Extract the (X, Y) coordinate from the center of the cell holding the provided text.  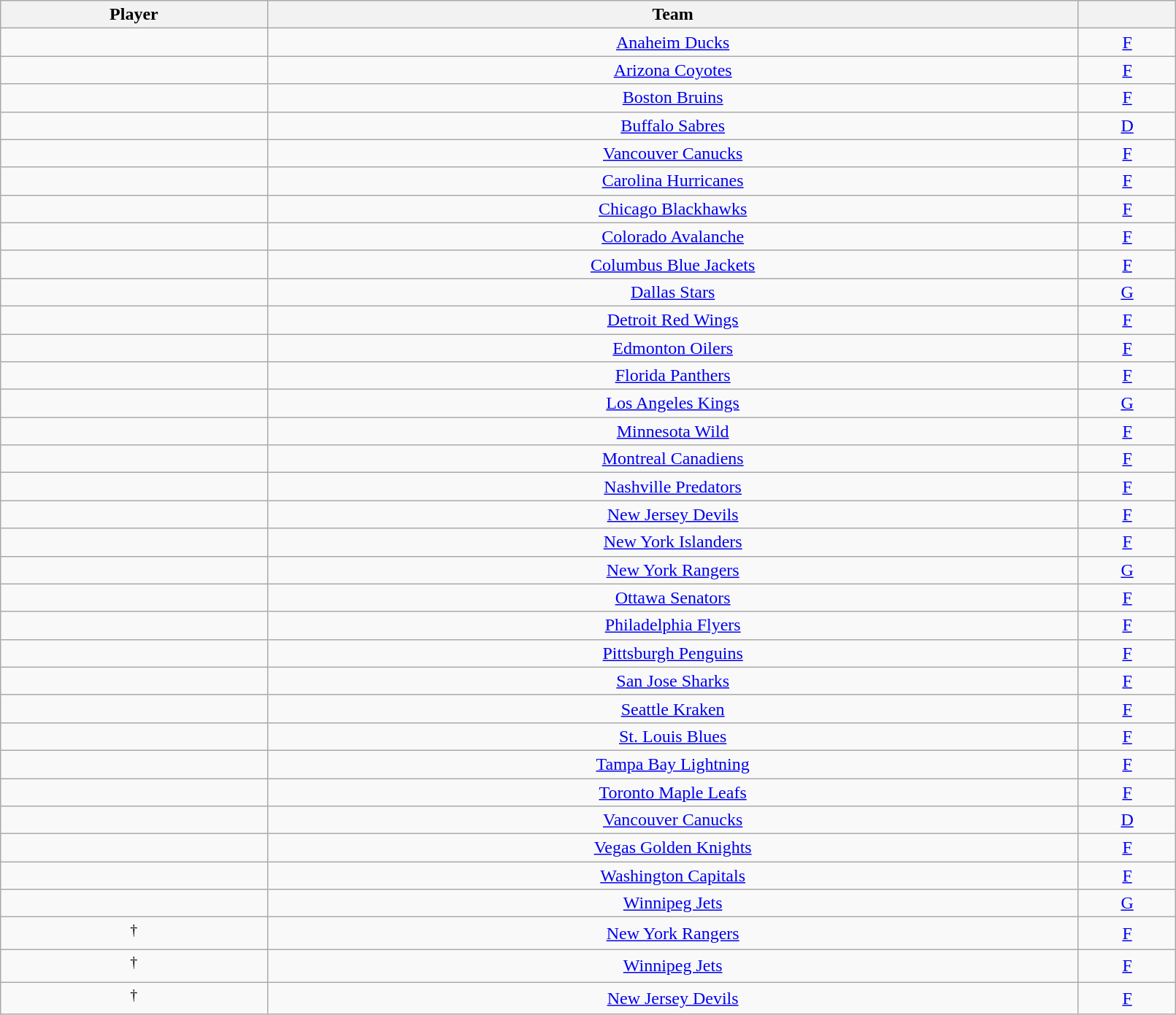
Vegas Golden Knights (673, 848)
Tampa Bay Lightning (673, 764)
Nashville Predators (673, 487)
Edmonton Oilers (673, 348)
Philadelphia Flyers (673, 625)
Montreal Canadiens (673, 459)
Los Angeles Kings (673, 404)
New York Islanders (673, 542)
Dallas Stars (673, 292)
San Jose Sharks (673, 681)
Toronto Maple Leafs (673, 792)
Ottawa Senators (673, 598)
Arizona Coyotes (673, 70)
Florida Panthers (673, 376)
St. Louis Blues (673, 736)
Team (673, 15)
Washington Capitals (673, 876)
Colorado Avalanche (673, 236)
Buffalo Sabres (673, 126)
Seattle Kraken (673, 709)
Minnesota Wild (673, 431)
Columbus Blue Jackets (673, 264)
Anaheim Ducks (673, 42)
Chicago Blackhawks (673, 209)
Player (134, 15)
Boston Bruins (673, 98)
Pittsburgh Penguins (673, 653)
Detroit Red Wings (673, 320)
Carolina Hurricanes (673, 181)
